Return the [x, y] coordinate for the center point of the cell that contains the specified text.  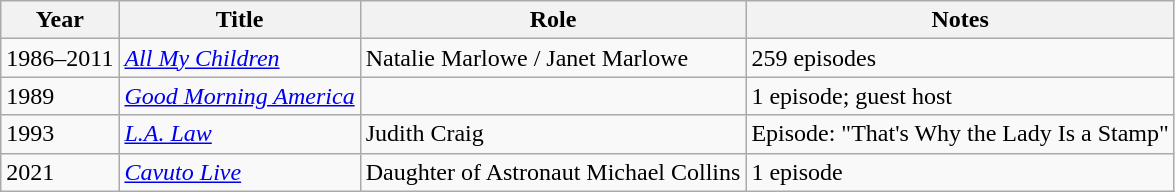
1993 [60, 134]
Natalie Marlowe / Janet Marlowe [553, 58]
2021 [60, 172]
Role [553, 20]
Year [60, 20]
259 episodes [960, 58]
Notes [960, 20]
1986–2011 [60, 58]
L.A. Law [240, 134]
Judith Craig [553, 134]
All My Children [240, 58]
Good Morning America [240, 96]
1989 [60, 96]
Cavuto Live [240, 172]
Title [240, 20]
Daughter of Astronaut Michael Collins [553, 172]
1 episode [960, 172]
1 episode; guest host [960, 96]
Episode: "That's Why the Lady Is a Stamp" [960, 134]
